Identify which cell holds the provided text, then report its (X, Y) central coordinate. 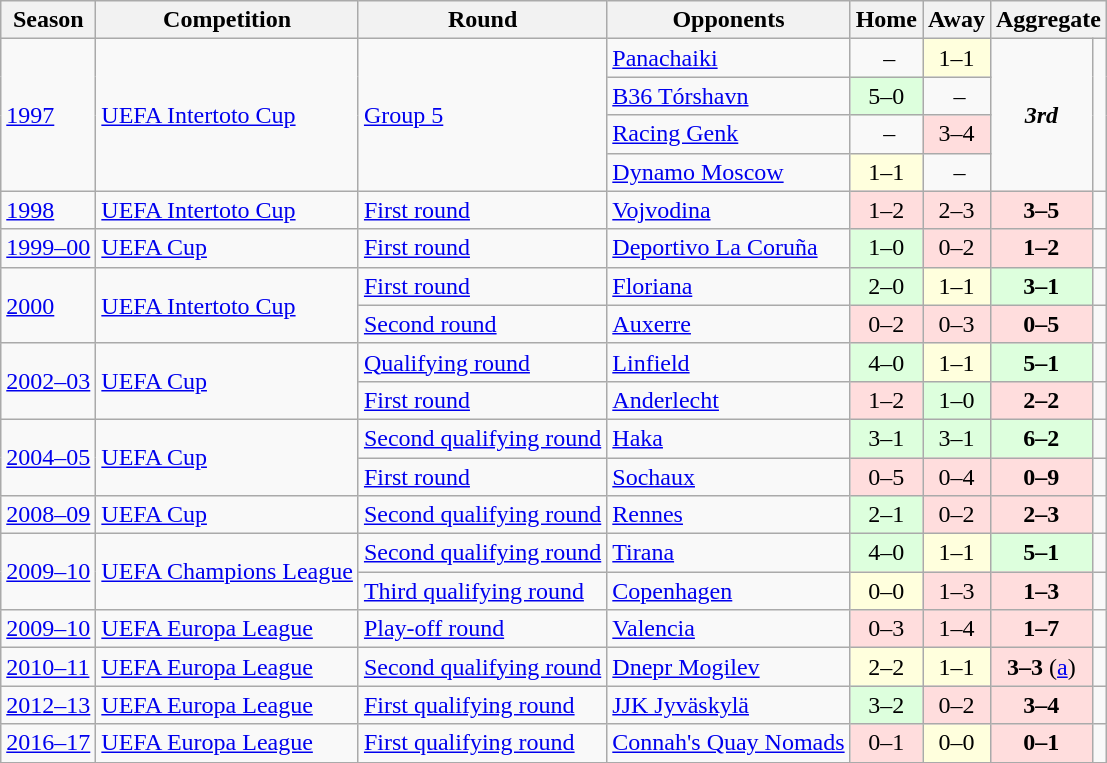
2010–11 (48, 667)
Dnepr Mogilev (728, 667)
Second round (482, 324)
Haka (728, 438)
Sochaux (728, 477)
Third qualifying round (482, 591)
5–0 (886, 96)
Dynamo Moscow (728, 172)
Round (482, 20)
1997 (48, 115)
Anderlecht (728, 400)
Qualifying round (482, 362)
Auxerre (728, 324)
2008–09 (48, 515)
Tirana (728, 553)
2000 (48, 305)
3rd (1041, 115)
Group 5 (482, 115)
Vojvodina (728, 210)
2012–13 (48, 705)
0–9 (1041, 477)
JJK Jyväskylä (728, 705)
Away (957, 20)
0–4 (957, 477)
6–2 (1041, 438)
Opponents (728, 20)
3–3 (a) (1041, 667)
Competition (228, 20)
Rennes (728, 515)
1998 (48, 210)
Racing Genk (728, 134)
2004–05 (48, 457)
Valencia (728, 629)
Season (48, 20)
3–5 (1041, 210)
UEFA Champions League (228, 572)
Aggregate (1048, 20)
3–2 (886, 705)
Linfield (728, 362)
Play-off round (482, 629)
B36 Tórshavn (728, 96)
1–4 (957, 629)
Floriana (728, 286)
Copenhagen (728, 591)
1–7 (1041, 629)
Home (886, 20)
Connah's Quay Nomads (728, 743)
2016–17 (48, 743)
2002–03 (48, 381)
1999–00 (48, 248)
2–0 (886, 286)
Panachaiki (728, 58)
2–1 (886, 515)
Deportivo La Coruña (728, 248)
